Return [X, Y] of the center of cell containing provided text 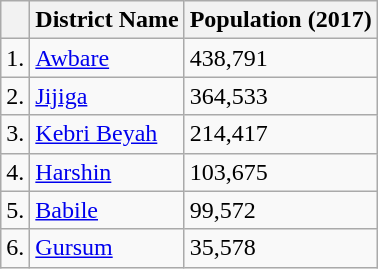
103,675 [280, 172]
99,572 [280, 210]
1. [16, 58]
3. [16, 134]
6. [16, 248]
Kebri Beyah [107, 134]
Gursum [107, 248]
Population (2017) [280, 20]
214,417 [280, 134]
4. [16, 172]
Babile [107, 210]
35,578 [280, 248]
Jijiga [107, 96]
Awbare [107, 58]
438,791 [280, 58]
364,533 [280, 96]
Harshin [107, 172]
5. [16, 210]
District Name [107, 20]
2. [16, 96]
